Identify which cell holds the provided text, then report its [x, y] central coordinate. 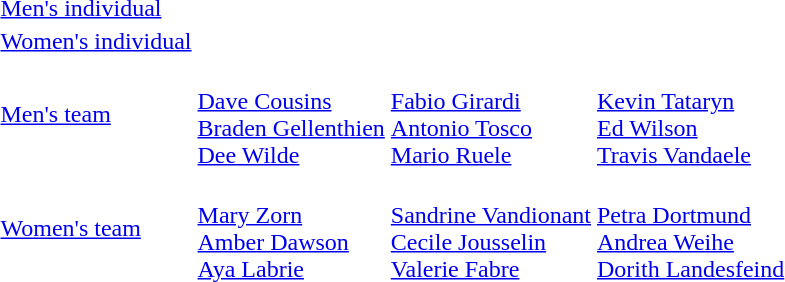
Fabio Girardi Antonio Tosco Mario Ruele [490, 114]
Dave Cousins Braden Gellenthien Dee Wilde [291, 114]
